For the text-containing cell, return its midpoint in [x, y] coordinate format. 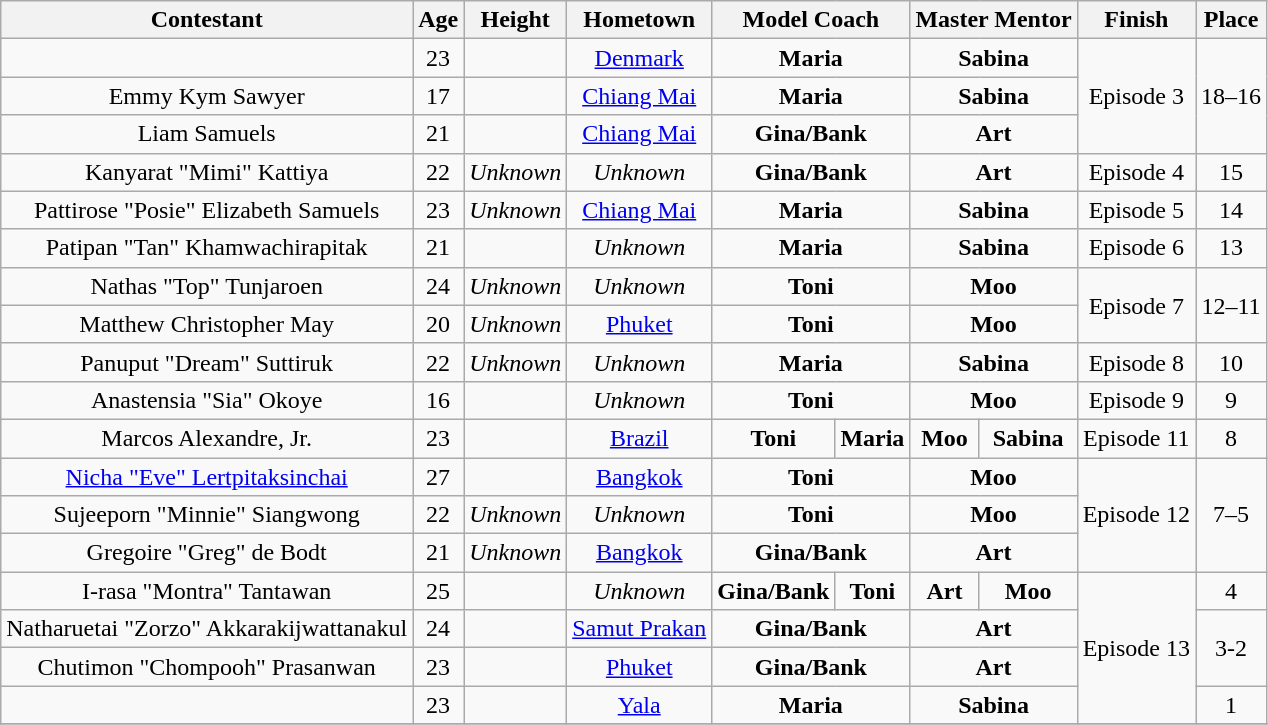
Anastensia "Sia" Okoye [207, 400]
13 [1232, 248]
15 [1232, 172]
Denmark [640, 58]
Kanyarat "Mimi" Kattiya [207, 172]
8 [1232, 438]
Episode 13 [1136, 648]
Panuput "Dream" Suttiruk [207, 362]
20 [438, 324]
27 [438, 477]
Emmy Kym Sawyer [207, 96]
Episode 8 [1136, 362]
Gregoire "Greg" de Bodt [207, 553]
17 [438, 96]
16 [438, 400]
Episode 3 [1136, 96]
Height [516, 20]
18–16 [1232, 96]
Contestant [207, 20]
Patipan "Tan" Khamwachirapitak [207, 248]
I-rasa "Montra" Tantawan [207, 591]
Episode 4 [1136, 172]
Episode 9 [1136, 400]
Samut Prakan [640, 629]
Age [438, 20]
Chutimon "Chompooh" Prasanwan [207, 667]
Model Coach [811, 20]
4 [1232, 591]
Episode 7 [1136, 305]
Master Mentor [994, 20]
25 [438, 591]
Liam Samuels [207, 134]
Nathas "Top" Tunjaroen [207, 286]
Nicha "Eve" Lertpitaksinchai [207, 477]
10 [1232, 362]
14 [1232, 210]
Episode 5 [1136, 210]
7–5 [1232, 515]
Episode 12 [1136, 515]
Place [1232, 20]
3-2 [1232, 648]
Brazil [640, 438]
Yala [640, 705]
9 [1232, 400]
Matthew Christopher May [207, 324]
Pattirose "Posie" Elizabeth Samuels [207, 210]
Natharuetai "Zorzo" Akkarakijwattanakul [207, 629]
1 [1232, 705]
Sujeeporn "Minnie" Siangwong [207, 515]
Finish [1136, 20]
Marcos Alexandre, Jr. [207, 438]
Hometown [640, 20]
Episode 11 [1136, 438]
Episode 6 [1136, 248]
12–11 [1232, 305]
